Return the (X, Y) coordinate for the center point of the cell that contains the specified text.  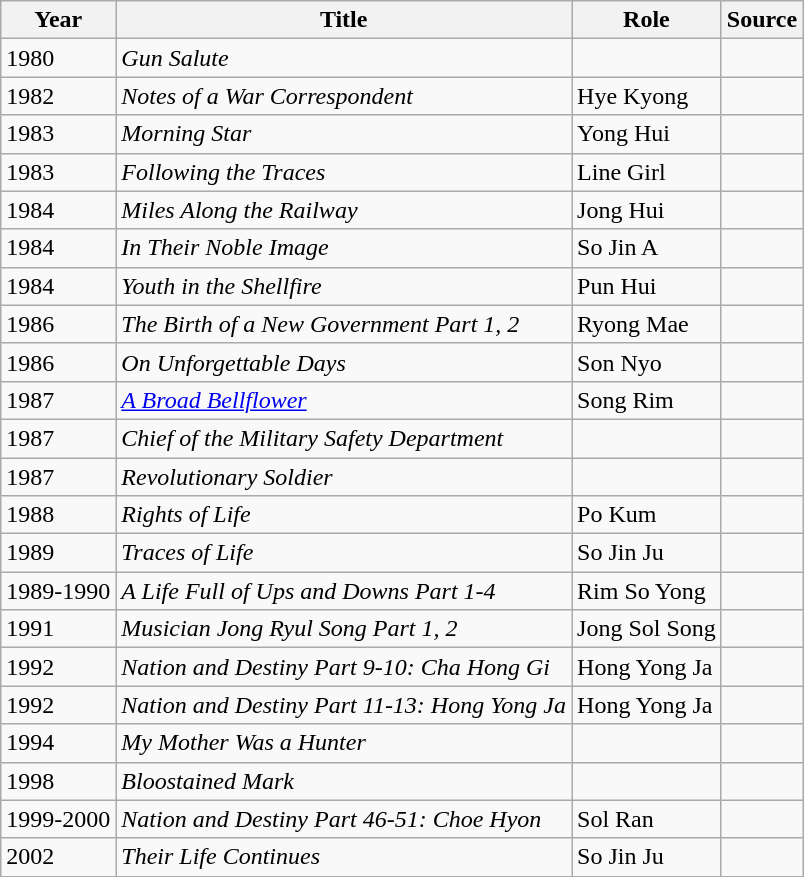
Notes of a War Correspondent (344, 96)
1991 (58, 629)
Sol Ran (647, 819)
1999-2000 (58, 819)
Traces of Life (344, 553)
Line Girl (647, 172)
Source (762, 20)
Jong Hui (647, 210)
Hye Kyong (647, 96)
So Jin A (647, 248)
Title (344, 20)
The Birth of a New Government Part 1, 2 (344, 324)
Year (58, 20)
Miles Along the Railway (344, 210)
On Unforgettable Days (344, 362)
1988 (58, 515)
Song Rim (647, 400)
My Mother Was a Hunter (344, 743)
Ryong Mae (647, 324)
Yong Hui (647, 134)
Rim So Yong (647, 591)
Jong Sol Song (647, 629)
Gun Salute (344, 58)
2002 (58, 857)
In Their Noble Image (344, 248)
A Broad Bellflower (344, 400)
1994 (58, 743)
1989 (58, 553)
1980 (58, 58)
Pun Hui (647, 286)
Morning Star (344, 134)
1982 (58, 96)
Role (647, 20)
Following the Traces (344, 172)
1998 (58, 781)
A Life Full of Ups and Downs Part 1-4 (344, 591)
Po Kum (647, 515)
Nation and Destiny Part 11-13: Hong Yong Ja (344, 705)
Nation and Destiny Part 9-10: Cha Hong Gi (344, 667)
Chief of the Military Safety Department (344, 438)
Youth in the Shellfire (344, 286)
Musician Jong Ryul Song Part 1, 2 (344, 629)
Son Nyo (647, 362)
Their Life Continues (344, 857)
Bloostained Mark (344, 781)
Revolutionary Soldier (344, 477)
Nation and Destiny Part 46-51: Choe Hyon (344, 819)
1989-1990 (58, 591)
Rights of Life (344, 515)
